Find where the given text appears and provide that cell's center as (x, y) coordinate. 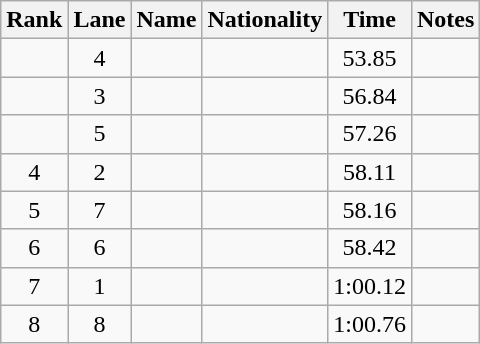
Notes (445, 20)
1:00.76 (370, 324)
58.42 (370, 248)
57.26 (370, 134)
58.11 (370, 172)
1 (100, 286)
3 (100, 96)
Lane (100, 20)
56.84 (370, 96)
Name (166, 20)
Time (370, 20)
Nationality (265, 20)
58.16 (370, 210)
2 (100, 172)
1:00.12 (370, 286)
53.85 (370, 58)
Rank (34, 20)
